Extract the [X, Y] coordinate from the center of the cell holding the provided text.  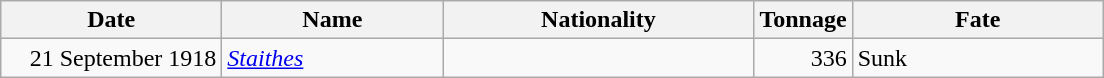
336 [803, 58]
21 September 1918 [112, 58]
Name [332, 20]
Nationality [598, 20]
Staithes [332, 58]
Fate [978, 20]
Sunk [978, 58]
Date [112, 20]
Tonnage [803, 20]
